Capture the cell that displays the provided text and extract its [x, y] central coordinate. 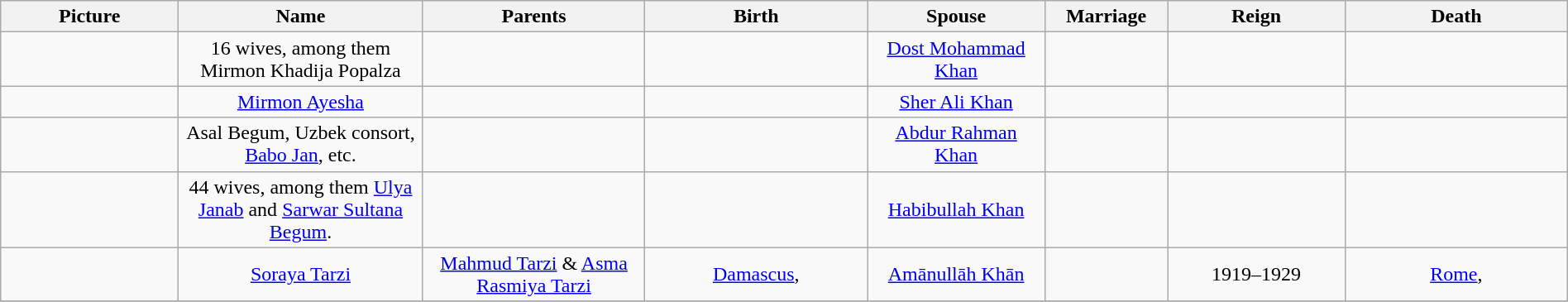
Dost Mohammad Khan [956, 60]
Name [301, 17]
Birth [756, 17]
Marriage [1107, 17]
Rome, [1456, 275]
Mahmud Tarzi & Asma Rasmiya Tarzi [534, 275]
16 wives, among them Mirmon Khadija Popalza [301, 60]
Mirmon Ayesha [301, 102]
Habibullah Khan [956, 209]
Death [1456, 17]
Sher Ali Khan [956, 102]
Reign [1257, 17]
Abdur Rahman Khan [956, 144]
Amānullāh Khān [956, 275]
Spouse [956, 17]
Picture [89, 17]
Soraya Tarzi [301, 275]
44 wives, among them Ulya Janab and Sarwar Sultana Begum. [301, 209]
Parents [534, 17]
1919–1929 [1257, 275]
Damascus, [756, 275]
Asal Begum, Uzbek consort, Babo Jan, etc. [301, 144]
